Determine the [X, Y] coordinate at the center of the cell enclosing the given text.  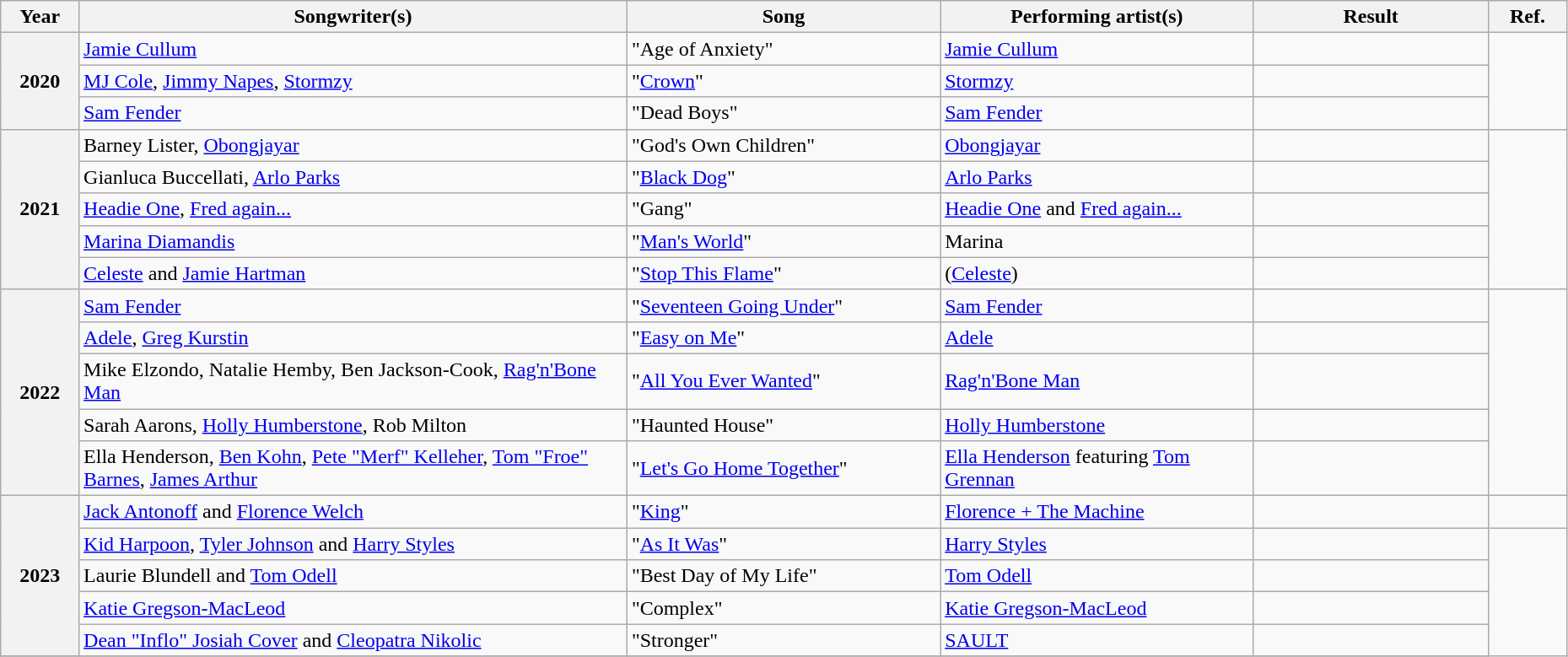
Mike Elzondo, Natalie Hemby, Ben Jackson-Cook, Rag'n'Bone Man [353, 381]
Headie One, Fred again... [353, 209]
Laurie Blundell and Tom Odell [353, 576]
2020 [40, 81]
2023 [40, 576]
Stormzy [1097, 81]
"As It Was" [783, 544]
Result [1371, 17]
Performing artist(s) [1097, 17]
Tom Odell [1097, 576]
2022 [40, 392]
Barney Lister, Obongjayar [353, 145]
"Easy on Me" [783, 337]
"Complex" [783, 608]
Ella Henderson, Ben Kohn, Pete "Merf" Kelleher, Tom "Froe" Barnes, James Arthur [353, 469]
Sarah Aarons, Holly Humberstone, Rob Milton [353, 424]
Songwriter(s) [353, 17]
Ref. [1527, 17]
Adele, Greg Kurstin [353, 337]
Obongjayar [1097, 145]
Ella Henderson featuring Tom Grennan [1097, 469]
Kid Harpoon, Tyler Johnson and Harry Styles [353, 544]
"Black Dog" [783, 177]
"King" [783, 512]
Song [783, 17]
Harry Styles [1097, 544]
"Man's World" [783, 241]
Holly Humberstone [1097, 424]
"Seventeen Going Under" [783, 305]
"All You Ever Wanted" [783, 381]
"Let's Go Home Together" [783, 469]
"Gang" [783, 209]
(Celeste) [1097, 273]
Marina Diamandis [353, 241]
Dean "Inflo" Josiah Cover and Cleopatra Nikolic [353, 640]
"God's Own Children" [783, 145]
"Stronger" [783, 640]
Marina [1097, 241]
Year [40, 17]
"Best Day of My Life" [783, 576]
2021 [40, 209]
MJ Cole, Jimmy Napes, Stormzy [353, 81]
SAULT [1097, 640]
Florence + The Machine [1097, 512]
Adele [1097, 337]
"Crown" [783, 81]
"Stop This Flame" [783, 273]
Rag'n'Bone Man [1097, 381]
"Dead Boys" [783, 113]
Jack Antonoff and Florence Welch [353, 512]
"Haunted House" [783, 424]
Headie One and Fred again... [1097, 209]
"Age of Anxiety" [783, 49]
Arlo Parks [1097, 177]
Celeste and Jamie Hartman [353, 273]
Gianluca Buccellati, Arlo Parks [353, 177]
